Return the [X, Y] coordinate for the center point of the cell that contains the specified text.  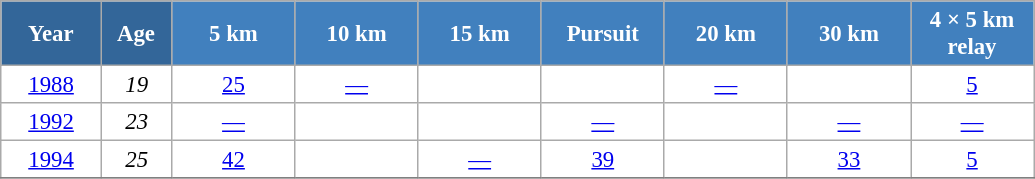
30 km [848, 34]
33 [848, 160]
5 km [234, 34]
4 × 5 km relay [972, 34]
15 km [480, 34]
1994 [52, 160]
23 [136, 122]
19 [136, 85]
1988 [52, 85]
Year [52, 34]
1992 [52, 122]
42 [234, 160]
Age [136, 34]
20 km [726, 34]
39 [602, 160]
Pursuit [602, 34]
10 km [356, 34]
